Provide the [X, Y] coordinate of the cell's center where the given text is located.  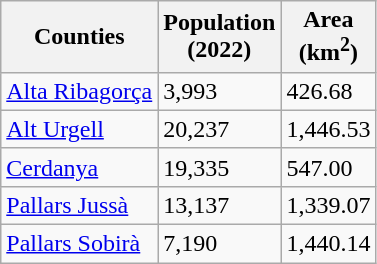
1,339.07 [328, 205]
13,137 [220, 205]
1,440.14 [328, 244]
Cerdanya [80, 167]
3,993 [220, 91]
Population(2022) [220, 37]
426.68 [328, 91]
7,190 [220, 244]
Area(km2) [328, 37]
19,335 [220, 167]
Pallars Jussà [80, 205]
Alta Ribagorça [80, 91]
547.00 [328, 167]
Counties [80, 37]
1,446.53 [328, 129]
Pallars Sobirà [80, 244]
20,237 [220, 129]
Alt Urgell [80, 129]
